Detect which cell encompasses the target text, then output its [X, Y] center coordinate. 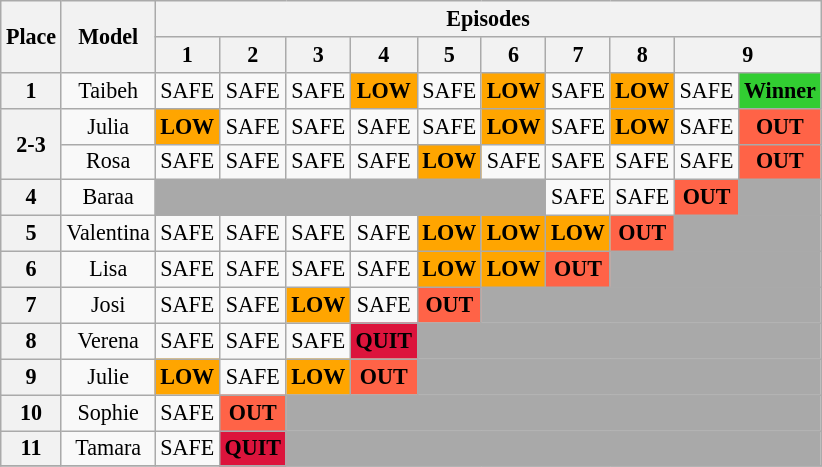
Rosa [108, 162]
Julia [108, 126]
Place [32, 36]
Josi [108, 305]
Julie [108, 377]
Episodes [488, 18]
Taibeh [108, 90]
2-3 [32, 144]
Lisa [108, 269]
3 [318, 54]
Model [108, 36]
10 [32, 412]
Sophie [108, 412]
2 [252, 54]
Valentina [108, 233]
11 [32, 448]
Baraa [108, 198]
Tamara [108, 448]
Winner [780, 90]
Verena [108, 341]
